Locate the cell with the specified text and output its (x, y) center coordinate. 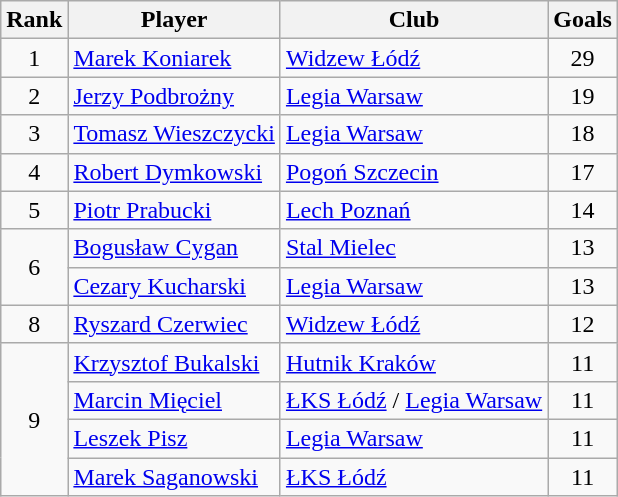
8 (34, 324)
5 (34, 210)
12 (583, 324)
Marek Koniarek (174, 58)
6 (34, 267)
14 (583, 210)
Hutnik Kraków (414, 362)
Jerzy Podbrożny (174, 96)
3 (34, 134)
4 (34, 172)
19 (583, 96)
18 (583, 134)
Piotr Prabucki (174, 210)
Lech Poznań (414, 210)
ŁKS Łódź / Legia Warsaw (414, 400)
ŁKS Łódź (414, 477)
Player (174, 20)
1 (34, 58)
Tomasz Wieszczycki (174, 134)
Marek Saganowski (174, 477)
Rank (34, 20)
2 (34, 96)
Robert Dymkowski (174, 172)
Leszek Pisz (174, 438)
Pogoń Szczecin (414, 172)
29 (583, 58)
Ryszard Czerwiec (174, 324)
9 (34, 419)
Marcin Mięciel (174, 400)
Krzysztof Bukalski (174, 362)
Club (414, 20)
Bogusław Cygan (174, 248)
17 (583, 172)
Goals (583, 20)
Cezary Kucharski (174, 286)
Stal Mielec (414, 248)
